Output the [X, Y] coordinate of the center of the cell containing the given text.  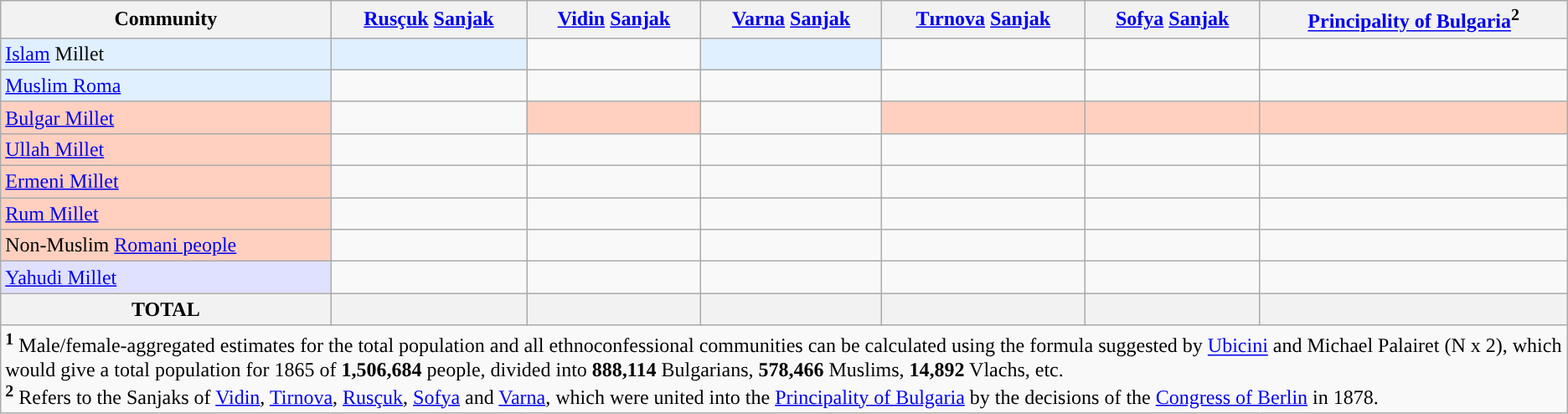
Community [166, 20]
Non-Muslim Romani people [166, 246]
Muslim Roma [166, 85]
Principality of Bulgaria2 [1414, 20]
TOTAL [166, 309]
Ermeni Millet [166, 182]
Sofya Sanjak [1173, 20]
Bulgar Millet [166, 117]
Rusçuk Sanjak [429, 20]
Varna Sanjak [791, 20]
Tırnova Sanjak [983, 20]
Yahudi Millet [166, 277]
Vidin Sanjak [614, 20]
Ullah Millet [166, 149]
Islam Millet [166, 54]
Rum Millet [166, 214]
